Identify which cell holds the provided text, then report its (x, y) central coordinate. 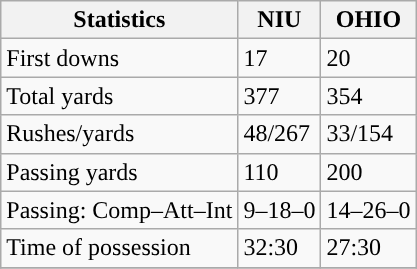
Time of possession (120, 248)
14–26–0 (368, 210)
Rushes/yards (120, 134)
33/154 (368, 134)
354 (368, 96)
First downs (120, 58)
9–18–0 (280, 210)
110 (280, 172)
17 (280, 58)
Passing: Comp–Att–Int (120, 210)
377 (280, 96)
NIU (280, 20)
Passing yards (120, 172)
27:30 (368, 248)
20 (368, 58)
32:30 (280, 248)
OHIO (368, 20)
48/267 (280, 134)
Statistics (120, 20)
Total yards (120, 96)
200 (368, 172)
